For the text-containing cell, return its midpoint in (X, Y) coordinate format. 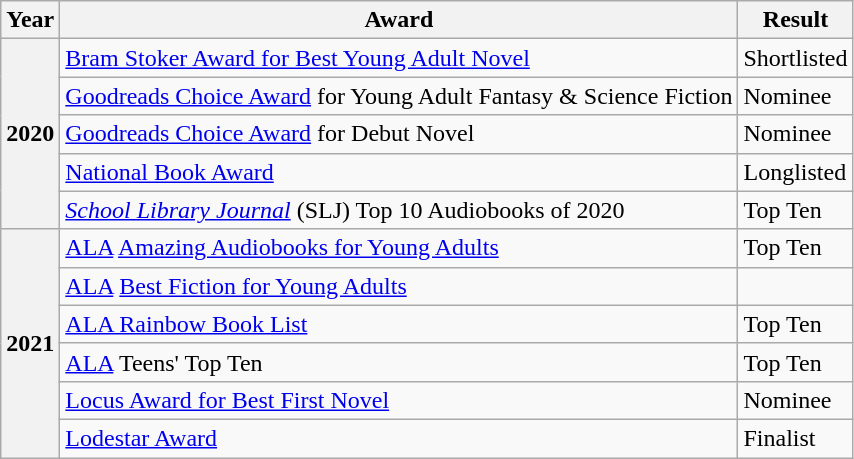
Longlisted (796, 172)
School Library Journal (SLJ) Top 10 Audiobooks of 2020 (399, 210)
ALA Teens' Top Ten (399, 362)
Lodestar Award (399, 438)
ALA Rainbow Book List (399, 324)
National Book Award (399, 172)
Finalist (796, 438)
ALA Best Fiction for Young Adults (399, 286)
Locus Award for Best First Novel (399, 400)
2021 (30, 343)
ALA Amazing Audiobooks for Young Adults (399, 248)
Result (796, 20)
Award (399, 20)
Shortlisted (796, 58)
Year (30, 20)
2020 (30, 134)
Goodreads Choice Award for Debut Novel (399, 134)
Goodreads Choice Award for Young Adult Fantasy & Science Fiction (399, 96)
Bram Stoker Award for Best Young Adult Novel (399, 58)
